Provide the [X, Y] coordinate of the cell's center where the given text is located.  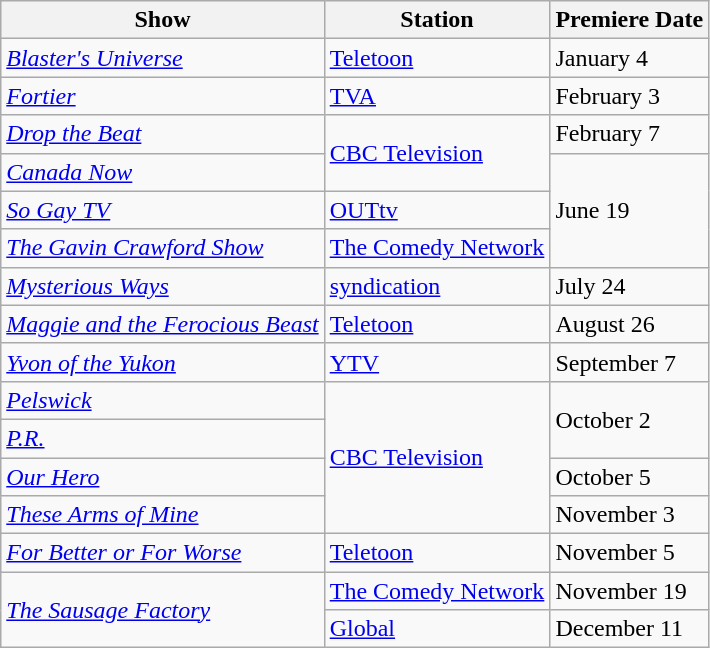
Maggie and the Ferocious Beast [162, 324]
TVA [437, 96]
Canada Now [162, 172]
Yvon of the Yukon [162, 362]
November 19 [630, 591]
September 7 [630, 362]
January 4 [630, 58]
February 7 [630, 134]
Fortier [162, 96]
So Gay TV [162, 210]
The Gavin Crawford Show [162, 248]
Global [437, 629]
Blaster's Universe [162, 58]
The Sausage Factory [162, 610]
November 5 [630, 553]
Our Hero [162, 477]
syndication [437, 286]
July 24 [630, 286]
OUTtv [437, 210]
Mysterious Ways [162, 286]
November 3 [630, 515]
Drop the Beat [162, 134]
December 11 [630, 629]
June 19 [630, 210]
August 26 [630, 324]
Premiere Date [630, 20]
Station [437, 20]
P.R. [162, 438]
These Arms of Mine [162, 515]
October 2 [630, 419]
YTV [437, 362]
For Better or For Worse [162, 553]
February 3 [630, 96]
Pelswick [162, 400]
Show [162, 20]
October 5 [630, 477]
